Identify which cell holds the provided text, then report its (x, y) central coordinate. 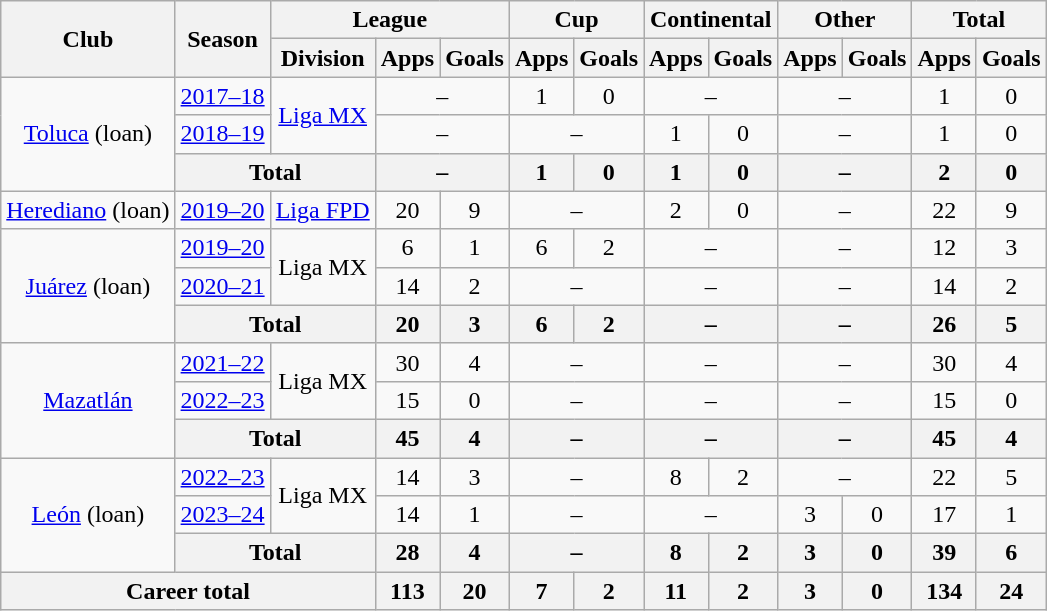
2020–21 (222, 286)
134 (944, 591)
Career total (188, 591)
Other (845, 20)
Season (222, 39)
Liga FPD (322, 210)
26 (944, 324)
Continental (711, 20)
2021–22 (222, 362)
León (loan) (88, 515)
Juárez (loan) (88, 286)
Division (322, 58)
17 (944, 515)
2023–24 (222, 515)
113 (407, 591)
League (390, 20)
2018–19 (222, 134)
7 (541, 591)
2017–18 (222, 96)
12 (944, 248)
39 (944, 553)
11 (676, 591)
Herediano (loan) (88, 210)
24 (1011, 591)
Club (88, 39)
Cup (576, 20)
28 (407, 553)
Mazatlán (88, 400)
Toluca (loan) (88, 134)
